Find where the given text appears and provide that cell's center as [x, y] coordinate. 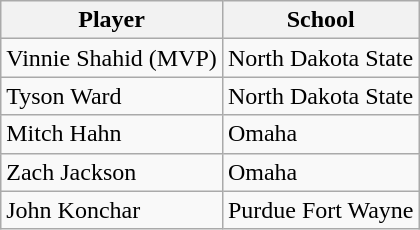
Player [112, 20]
School [320, 20]
John Konchar [112, 210]
Purdue Fort Wayne [320, 210]
Vinnie Shahid (MVP) [112, 58]
Mitch Hahn [112, 134]
Zach Jackson [112, 172]
Tyson Ward [112, 96]
